Detect which cell encompasses the target text, then output its (x, y) center coordinate. 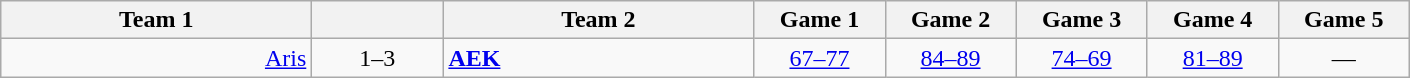
84–89 (950, 58)
81–89 (1212, 58)
Game 1 (820, 20)
Aris (156, 58)
74–69 (1082, 58)
Game 2 (950, 20)
Team 1 (156, 20)
67–77 (820, 58)
Game 3 (1082, 20)
Team 2 (598, 20)
— (1344, 58)
1–3 (378, 58)
Game 4 (1212, 20)
Game 5 (1344, 20)
AEK (598, 58)
